Extract the [X, Y] coordinate from the center of the cell holding the provided text.  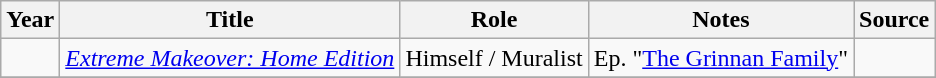
Source [894, 20]
Himself / Muralist [494, 58]
Notes [720, 20]
Role [494, 20]
Ep. "The Grinnan Family" [720, 58]
Title [230, 20]
Year [30, 20]
Extreme Makeover: Home Edition [230, 58]
